Extract the (X, Y) coordinate from the center of the cell holding the provided text.  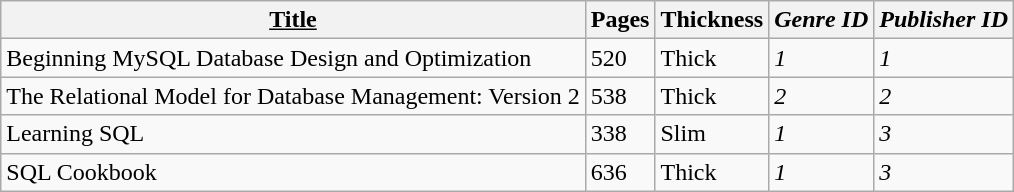
SQL Cookbook (293, 172)
Title (293, 20)
Publisher ID (944, 20)
Learning SQL (293, 134)
538 (620, 96)
520 (620, 58)
Beginning MySQL Database Design and Optimization (293, 58)
Slim (712, 134)
338 (620, 134)
Pages (620, 20)
Thickness (712, 20)
Genre ID (822, 20)
636 (620, 172)
The Relational Model for Database Management: Version 2 (293, 96)
